Detect which cell encompasses the target text, then output its (x, y) center coordinate. 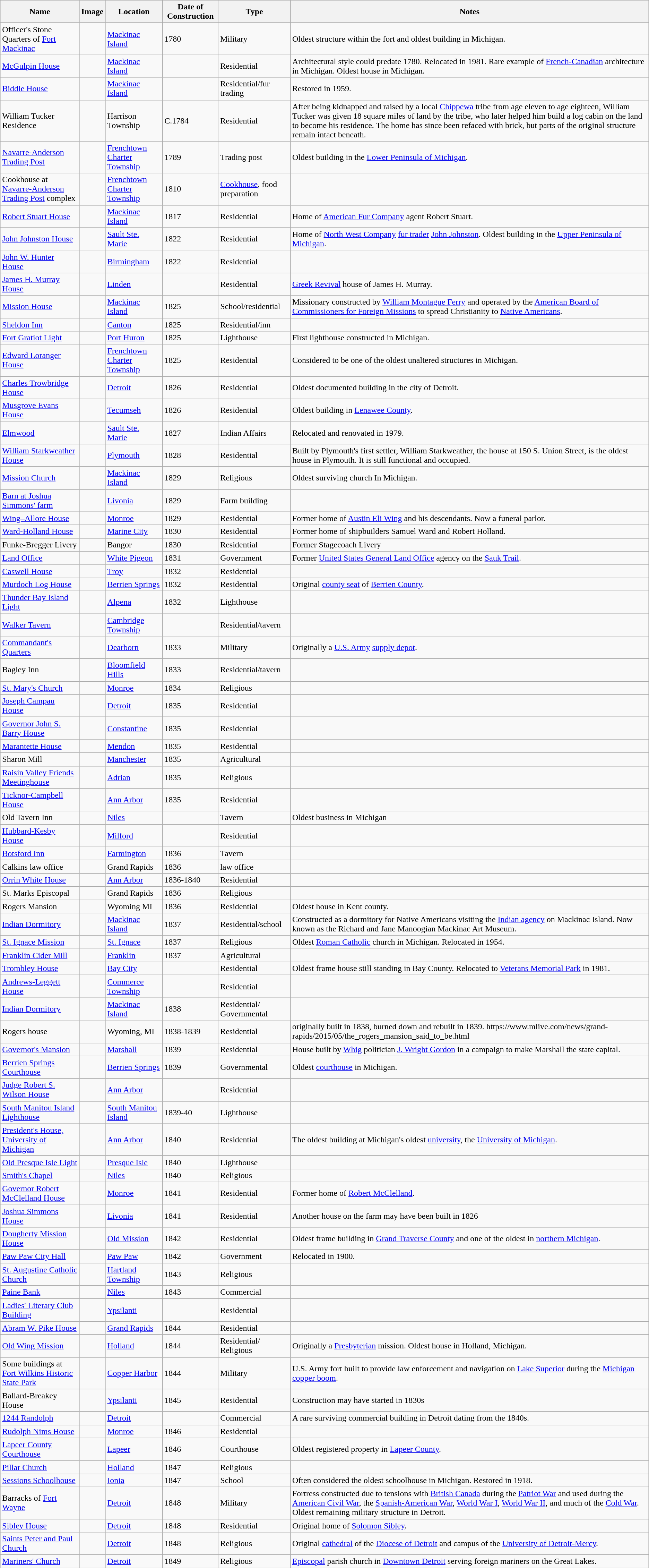
Indian Affairs (254, 433)
Murdoch Log House (40, 584)
Bay City (134, 969)
Mariners' Church (40, 1561)
Oldest business in Michigan (469, 818)
Old Presque Isle Light (40, 1162)
Rogers Mansion (40, 906)
Marshall (134, 1049)
Oldest house in Kent county. (469, 906)
Oldest Roman Catholic church in Michigan. Relocated in 1954. (469, 942)
Troy (134, 571)
Sibley House (40, 1525)
Robert Stuart House (40, 216)
Cookhouse at Navarre-Anderson Trading Post complex (40, 189)
Relocated and renovated in 1979. (469, 433)
Residential/inn (254, 324)
Lapeer County Courthouse (40, 1449)
South Manitou Island Lighthouse (40, 1112)
Restored in 1959. (469, 89)
Presque Isle (134, 1162)
C.1784 (191, 121)
Governmental (254, 1067)
House built by Whig politician J. Wright Gordon in a campaign to make Marshall the state capital. (469, 1049)
1810 (191, 189)
President's House, University of Michigan (40, 1140)
Cambridge Township (134, 624)
Sharon Mill (40, 759)
Musgrove Evans House (40, 410)
Lapeer (134, 1449)
Original county seat of Berrien County. (469, 584)
First lighthouse constructed in Michigan. (469, 338)
Joseph Campau House (40, 706)
A rare surviving commercial building in Detroit dating from the 1840s. (469, 1418)
Tecumseh (134, 410)
Canton (134, 324)
Linden (134, 284)
Farm building (254, 500)
Manchester (134, 759)
Former home of shipbuilders Samuel Ward and Robert Holland. (469, 531)
School/residential (254, 307)
Barracks of Fort Wayne (40, 1503)
Mission Church (40, 478)
Biddle House (40, 89)
originally built in 1838, burned down and rebuilt in 1839. https://www.mlive.com/news/grand-rapids/2015/05/the_rogers_mansion_said_to_be.html (469, 1032)
Edward Loranger House (40, 360)
Governor Robert McClelland House (40, 1193)
Ballard-Breakey House (40, 1400)
1244 Randolph (40, 1418)
Wyoming MI (134, 906)
Sheldon Inn (40, 324)
Rogers house (40, 1032)
Plymouth (134, 455)
The oldest building at Michigan's oldest university, the University of Michigan. (469, 1140)
Pillar Church (40, 1467)
Courthouse (254, 1449)
White Pigeon (134, 558)
Land Office (40, 558)
Copper Harbor (134, 1373)
Birmingham (134, 262)
Governor John S. Barry House (40, 728)
Oldest building in the Lower Peninsula of Michigan. (469, 157)
Oldest building in Lenawee County. (469, 410)
Oldest frame house still standing in Bay County. Relocated to Veterans Memorial Park in 1981. (469, 969)
Wing–Allore House (40, 518)
Farmington (134, 853)
Trading post (254, 157)
Oldest documented building in the city of Detroit. (469, 388)
1828 (191, 455)
Harrison Township (134, 121)
John Johnston House (40, 239)
1839-40 (191, 1112)
Mendon (134, 746)
Greek Revival house of James H. Murray. (469, 284)
Dearborn (134, 647)
Ionia (134, 1480)
Another house on the farm may have been built in 1826 (469, 1216)
Wyoming, MI (134, 1032)
John W. Hunter House (40, 262)
Oldest frame building in Grand Traverse County and one of the oldest in northern Michigan. (469, 1238)
Dougherty Mission House (40, 1238)
St. Augustine Catholic Church (40, 1275)
Ward-Holland House (40, 531)
Governor's Mansion (40, 1049)
Paw Paw (134, 1256)
1836-1840 (191, 880)
Residential/ Governmental (254, 1009)
Fort Gratiot Light (40, 338)
Elmwood (40, 433)
Oldest registered property in Lapeer County. (469, 1449)
Old Mission (134, 1238)
Milford (134, 835)
1838-1839 (191, 1032)
South Manitou Island (134, 1112)
Saints Peter and Paul Church (40, 1544)
Location (134, 12)
Architectural style could predate 1780. Relocated in 1981. Rare example of French-Canadian architecture in Michigan. Oldest house in Michigan. (469, 66)
Constantine (134, 728)
Often considered the oldest schoolhouse in Michigan. Restored in 1918. (469, 1480)
Thunder Bay Island Light (40, 602)
St. Ignace (134, 942)
Marine City (134, 531)
Trombley House (40, 969)
Originally a U.S. Army supply depot. (469, 647)
Mission House (40, 307)
Original cathedral of the Diocese of Detroit and campus of the University of Detroit-Mercy. (469, 1544)
William Starkweather House (40, 455)
Officer's Stone Quarters of Fort Mackinac (40, 39)
Home of American Fur Company agent Robert Stuart. (469, 216)
Ticknor-Campbell House (40, 800)
Considered to be one of the oldest unaltered structures in Michigan. (469, 360)
Andrews-Leggett House (40, 987)
Home of North West Company fur trader John Johnston. Oldest building in the Upper Peninsula of Michigan. (469, 239)
Charles Trowbridge House (40, 388)
1849 (191, 1561)
Former Stagecoach Livery (469, 545)
Date of Construction (191, 12)
Ladies' Literary Club Building (40, 1310)
Paine Bank (40, 1292)
Residential/fur trading (254, 89)
Calkins law office (40, 867)
Raisin Valley Friends Meetinghouse (40, 777)
Oldest surviving church In Michigan. (469, 478)
Bagley Inn (40, 670)
Some buildings at Fort Wilkins Historic State Park (40, 1373)
Berrien Springs Courthouse (40, 1067)
Smith's Chapel (40, 1175)
Cookhouse, food preparation (254, 189)
Residential/school (254, 924)
Original home of Solomon Sibley. (469, 1525)
Originally a Presbyterian mission. Oldest house in Holland, Michigan. (469, 1346)
Abram W. Pike House (40, 1328)
1780 (191, 39)
Franklin Cider Mill (40, 955)
1845 (191, 1400)
Former home of Austin Eli Wing and his descendants. Now a funeral parlor. (469, 518)
law office (254, 867)
Judge Robert S. Wilson House (40, 1090)
Navarre-Anderson Trading Post (40, 157)
Adrian (134, 777)
Rudolph Nims House (40, 1431)
Old Wing Mission (40, 1346)
Sessions Schoolhouse (40, 1480)
Construction may have started in 1830s (469, 1400)
Funke-Bregger Livery (40, 545)
William Tucker Residence (40, 121)
Commerce Township (134, 987)
Notes (469, 12)
Alpena (134, 602)
Orrin White House (40, 880)
Episcopal parish church in Downtown Detroit serving foreign mariners on the Great Lakes. (469, 1561)
1817 (191, 216)
1789 (191, 157)
Old Tavern Inn (40, 818)
Port Huron (134, 338)
Bangor (134, 545)
Hartland Township (134, 1275)
Former home of Robert McClelland. (469, 1193)
Hubbard-Kesby House (40, 835)
Residential/ Religious (254, 1346)
Commandant's Quarters (40, 647)
1838 (191, 1009)
St. Mary's Church (40, 688)
1827 (191, 433)
Paw Paw City Hall (40, 1256)
Oldest courthouse in Michigan. (469, 1067)
Caswell House (40, 571)
Former United States General Land Office agency on the Sauk Trail. (469, 558)
St. Marks Episcopal (40, 893)
1834 (191, 688)
Name (40, 12)
Type (254, 12)
Botsford Inn (40, 853)
Franklin (134, 955)
U.S. Army fort built to provide law enforcement and navigation on Lake Superior during the Michigan copper boom. (469, 1373)
McGulpin House (40, 66)
Walker Tavern (40, 624)
Barn at Joshua Simmons' farm (40, 500)
1831 (191, 558)
Bloomfield Hills (134, 670)
St. Ignace Mission (40, 942)
Image (92, 12)
Relocated in 1900. (469, 1256)
Marantette House (40, 746)
School (254, 1480)
James H. Murray House (40, 284)
Oldest structure within the fort and oldest building in Michigan. (469, 39)
Joshua Simmons House (40, 1216)
